Determine the (x, y) coordinate at the center of the cell enclosing the given text.  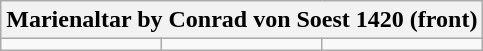
Marienaltar by Conrad von Soest 1420 (front) (242, 20)
